Determine the [x, y] coordinate at the center of the cell enclosing the given text.  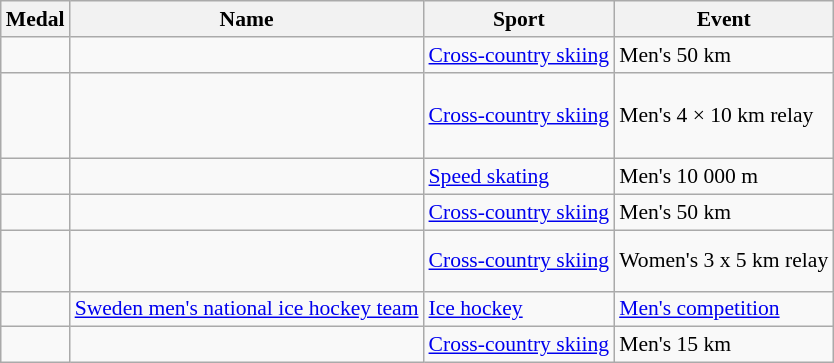
Men's 15 km [724, 345]
Sweden men's national ice hockey team [247, 309]
Medal [36, 19]
Name [247, 19]
Speed skating [520, 177]
Men's 4 × 10 km relay [724, 116]
Women's 3 x 5 km relay [724, 260]
Event [724, 19]
Men's competition [724, 309]
Men's 10 000 m [724, 177]
Sport [520, 19]
Ice hockey [520, 309]
